Output the [x, y] coordinate of the center of the cell containing the given text.  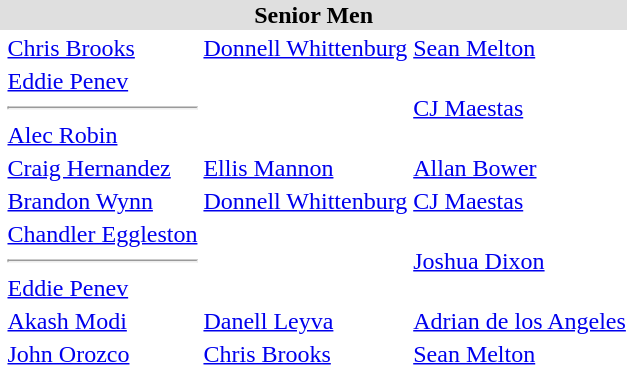
Brandon Wynn [102, 201]
Eddie PenevAlec Robin [102, 108]
Ellis Mannon [306, 168]
Chandler EgglestonEddie Penev [102, 261]
Akash Modi [102, 321]
Danell Leyva [306, 321]
Senior Men [314, 15]
Craig Hernandez [102, 168]
Chris Brooks [102, 48]
